Scan for the cell matching the given text and deliver its (X, Y) coordinate at center. 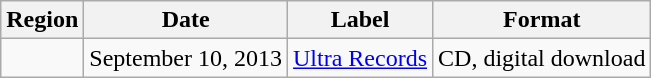
Region (42, 20)
Date (186, 20)
Ultra Records (360, 58)
Label (360, 20)
CD, digital download (542, 58)
September 10, 2013 (186, 58)
Format (542, 20)
